Extract the (X, Y) coordinate from the center of the cell holding the provided text.  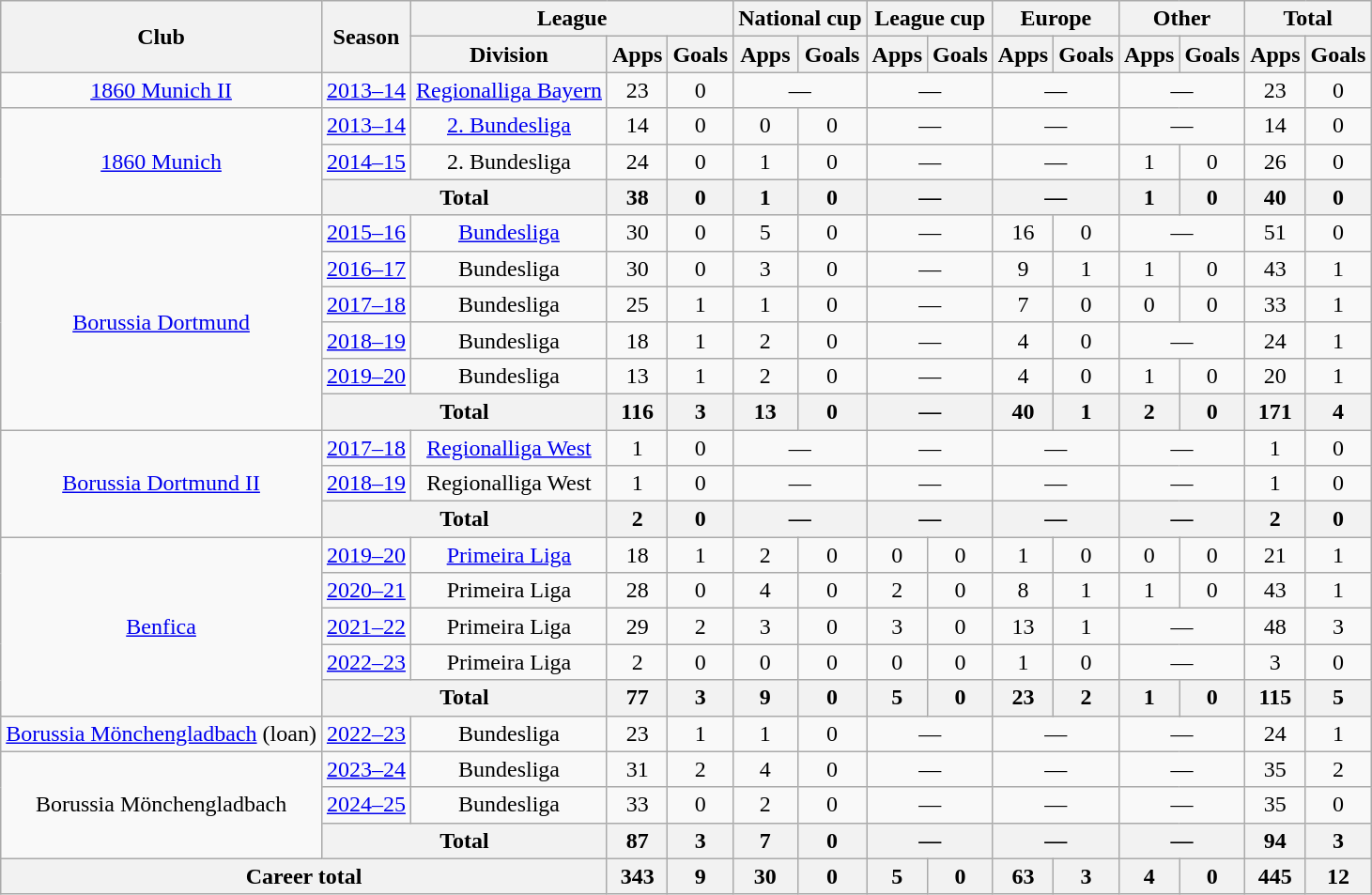
21 (1275, 555)
League (571, 19)
115 (1275, 698)
2024–25 (366, 805)
Division (509, 54)
29 (637, 626)
Career total (304, 876)
16 (1023, 233)
171 (1275, 411)
51 (1275, 233)
77 (637, 698)
2016–17 (366, 269)
38 (637, 197)
48 (1275, 626)
87 (637, 841)
Other (1181, 19)
Borussia Mönchengladbach (162, 805)
Benfica (162, 626)
25 (637, 304)
31 (637, 769)
Regionalliga Bayern (509, 90)
2015–16 (366, 233)
2021–22 (366, 626)
Borussia Dortmund II (162, 484)
63 (1023, 876)
12 (1338, 876)
League cup (930, 19)
94 (1275, 841)
445 (1275, 876)
343 (637, 876)
1860 Munich (162, 162)
Club (162, 37)
2014–15 (366, 162)
Season (366, 37)
Borussia Dortmund (162, 322)
116 (637, 411)
Europe (1056, 19)
National cup (800, 19)
2020–21 (366, 591)
8 (1023, 591)
28 (637, 591)
Borussia Mönchengladbach (loan) (162, 733)
1860 Munich II (162, 90)
26 (1275, 162)
2023–24 (366, 769)
20 (1275, 376)
